Find where the given text appears and provide that cell's center as (X, Y) coordinate. 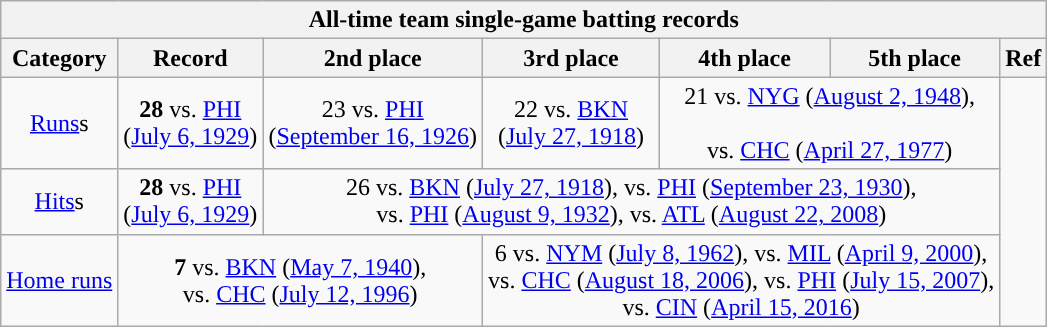
26 vs. BKN (July 27, 1918), vs. PHI (September 23, 1930),vs. PHI (August 9, 1932), vs. ATL (August 22, 2008) (632, 202)
All-time team single-game batting records (524, 20)
Category (60, 58)
7 vs. BKN (May 7, 1940),vs. CHC (July 12, 1996) (300, 280)
23 vs. PHI(September 16, 1926) (373, 123)
Runss (60, 123)
Hitss (60, 202)
22 vs. BKN(July 27, 1918) (572, 123)
4th place (745, 58)
Ref (1024, 58)
3rd place (572, 58)
Record (190, 58)
Home runs (60, 280)
21 vs. NYG (August 2, 1948),vs. CHC (April 27, 1977) (830, 123)
5th place (915, 58)
6 vs. NYM (July 8, 1962), vs. MIL (April 9, 2000),vs. CHC (August 18, 2006), vs. PHI (July 15, 2007),vs. CIN (April 15, 2016) (742, 280)
2nd place (373, 58)
